From the cell containing the given text, extract its center point as (X, Y) coordinate. 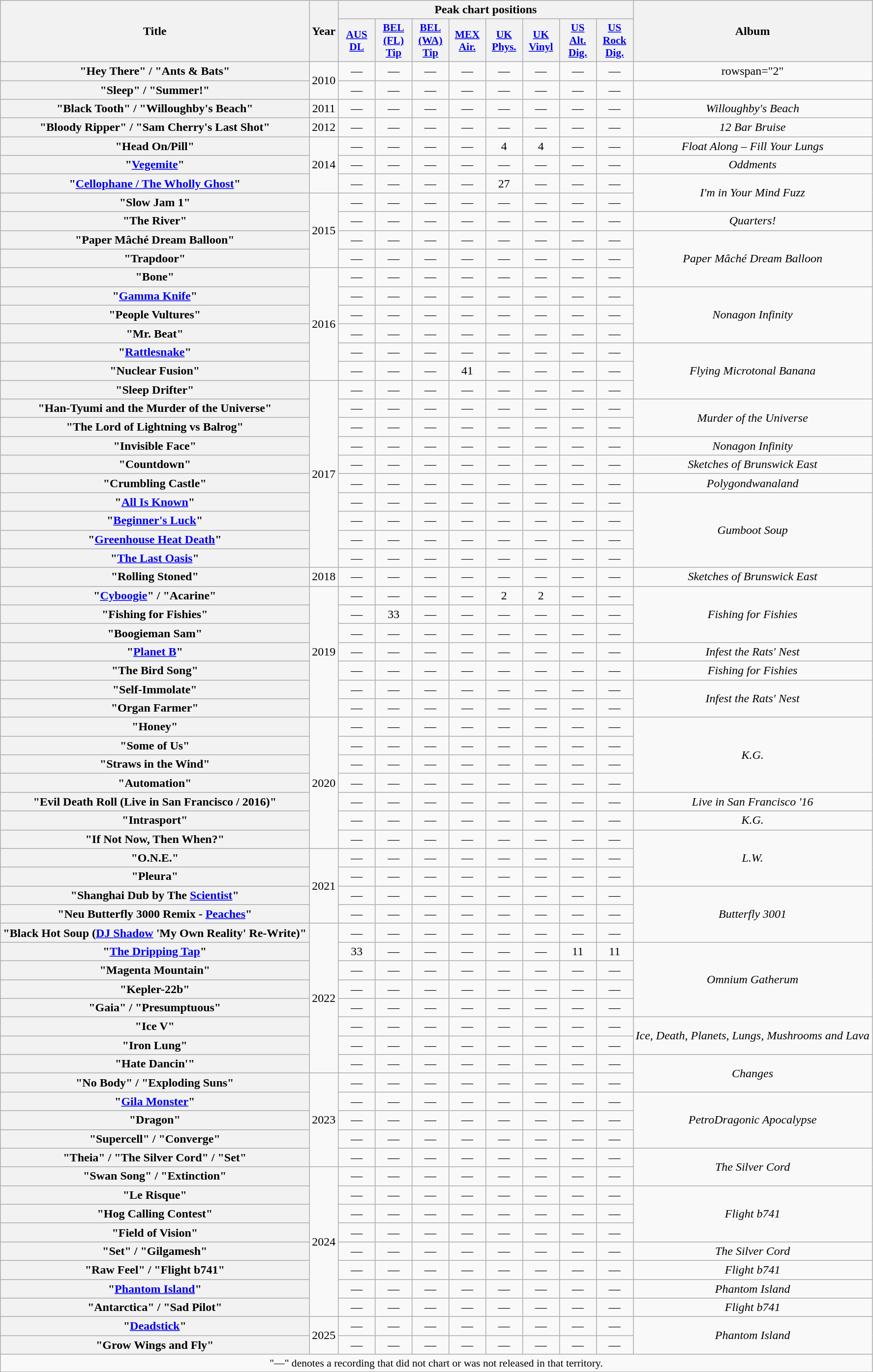
Quarters! (753, 221)
"Rattlesnake" (155, 352)
"Automation" (155, 783)
"Cyboogie" / "Acarine" (155, 595)
2020 (324, 783)
Float Along – Fill Your Lungs (753, 146)
Changes (753, 1073)
"Hey There" / "Ants & Bats" (155, 71)
Year (324, 31)
2021 (324, 886)
"Beginner's Luck" (155, 521)
"Han-Tyumi and the Murder of the Universe" (155, 408)
Ice, Death, Planets, Lungs, Mushrooms and Lava (753, 1036)
2014 (324, 165)
"Paper Mâché Dream Balloon" (155, 240)
"Black Tooth" / "Willoughby's Beach" (155, 109)
"Shanghai Dub by The Scientist" (155, 895)
"O.N.E." (155, 858)
PetroDragonic Apocalypse (753, 1120)
"Ice V" (155, 1027)
"Antarctica" / "Sad Pilot" (155, 1308)
USAlt.Dig. (577, 40)
I'm in Your Mind Fuzz (753, 193)
"Planet B" (155, 652)
2010 (324, 80)
"Magenta Mountain" (155, 970)
"Dragon" (155, 1120)
"Kepler-22b" (155, 989)
"Mr. Beat" (155, 333)
"Pleura" (155, 876)
"If Not Now, Then When?" (155, 839)
"Bone" (155, 277)
"Honey" (155, 727)
"Hate Dancin'" (155, 1064)
"Gamma Knife" (155, 296)
"Swan Song" / "Extinction" (155, 1176)
"Neu Butterfly 3000 Remix - Peaches" (155, 914)
"Organ Farmer" (155, 708)
2016 (324, 324)
2015 (324, 230)
Polygondwanaland (753, 483)
"Straws in the Wind" (155, 764)
Willoughby's Beach (753, 109)
"The Dripping Tap" (155, 951)
"Head On/Pill" (155, 146)
"The Last Oasis" (155, 558)
Title (155, 31)
"Nuclear Fusion" (155, 371)
"Intrasport" (155, 820)
BEL(FL)Tip (393, 40)
"Phantom Island" (155, 1289)
"Countdown" (155, 465)
"Fishing for Fishies" (155, 614)
"Trapdoor" (155, 258)
"Gaia" / "Presumptuous" (155, 1008)
"The Lord of Lightning vs Balrog" (155, 427)
AUSDL (357, 40)
USRockDig. (615, 40)
"—" denotes a recording that did not chart or was not released in that territory. (436, 1363)
2019 (324, 652)
2025 (324, 1336)
"The River" (155, 221)
"Crumbling Castle" (155, 483)
"Evil Death Roll (Live in San Francisco / 2016)" (155, 802)
"The Bird Song" (155, 670)
"Deadstick" (155, 1326)
UKVinyl (541, 40)
rowspan="2" (753, 71)
Omnium Gatherum (753, 979)
Butterfly 3001 (753, 914)
"Gila Monster" (155, 1101)
"Some of Us" (155, 746)
"Theia" / "The Silver Cord" / "Set" (155, 1157)
Gumboot Soup (753, 530)
"Boogieman Sam" (155, 633)
Oddments (753, 165)
"Cellophane / The Wholly Ghost" (155, 184)
"Sleep" / "Summer!" (155, 90)
"Set" / "Gilgamesh" (155, 1251)
12 Bar Bruise (753, 127)
"Hog Calling Contest" (155, 1214)
2011 (324, 109)
"Bloody Ripper" / "Sam Cherry's Last Shot" (155, 127)
"All Is Known" (155, 502)
"Le Risque" (155, 1195)
Flying Microtonal Banana (753, 371)
"Slow Jam 1" (155, 202)
"Rolling Stoned" (155, 577)
UKPhys. (504, 40)
"Sleep Drifter" (155, 389)
"Iron Lung" (155, 1045)
"Greenhouse Heat Death" (155, 539)
41 (467, 371)
Paper Mâché Dream Balloon (753, 258)
2022 (324, 998)
BEL(WA)Tip (431, 40)
2018 (324, 577)
"People Vultures" (155, 314)
"Supercell" / "Converge" (155, 1139)
2023 (324, 1120)
Peak chart positions (486, 10)
"Self-Immolate" (155, 689)
"Grow Wings and Fly" (155, 1345)
MEXAir. (467, 40)
2012 (324, 127)
2024 (324, 1242)
L.W. (753, 858)
Murder of the Universe (753, 418)
"Raw Feel" / "Flight b741" (155, 1270)
"Field of Vision" (155, 1232)
"Invisible Face" (155, 446)
"No Body" / "Exploding Suns" (155, 1083)
27 (504, 184)
2017 (324, 473)
"Black Hot Soup (DJ Shadow 'My Own Reality' Re-Write)" (155, 933)
Album (753, 31)
"Vegemite" (155, 165)
Live in San Francisco '16 (753, 802)
